Return the [X, Y] coordinate for the center point of the cell that contains the specified text.  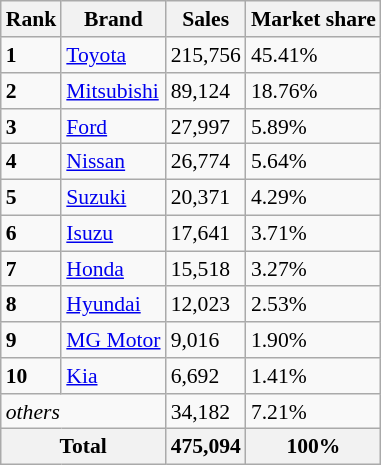
Ford [113, 126]
Nissan [113, 162]
MG Motor [113, 340]
Sales [206, 19]
3 [32, 126]
17,641 [206, 233]
6,692 [206, 376]
5.89% [314, 126]
8 [32, 304]
Hyundai [113, 304]
9 [32, 340]
20,371 [206, 197]
others [84, 411]
34,182 [206, 411]
Market share [314, 19]
4.29% [314, 197]
15,518 [206, 269]
Isuzu [113, 233]
4 [32, 162]
Rank [32, 19]
27,997 [206, 126]
1.41% [314, 376]
215,756 [206, 55]
5 [32, 197]
1.90% [314, 340]
1 [32, 55]
5.64% [314, 162]
Toyota [113, 55]
475,094 [206, 447]
3.27% [314, 269]
2.53% [314, 304]
Brand [113, 19]
Suzuki [113, 197]
89,124 [206, 91]
2 [32, 91]
6 [32, 233]
Kia [113, 376]
45.41% [314, 55]
9,016 [206, 340]
Honda [113, 269]
3.71% [314, 233]
Total [84, 447]
26,774 [206, 162]
18.76% [314, 91]
100% [314, 447]
12,023 [206, 304]
7 [32, 269]
10 [32, 376]
Mitsubishi [113, 91]
7.21% [314, 411]
